Detect which cell encompasses the target text, then output its [x, y] center coordinate. 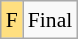
Final [50, 20]
F [12, 20]
